Locate the cell with the specified text and output its (X, Y) center coordinate. 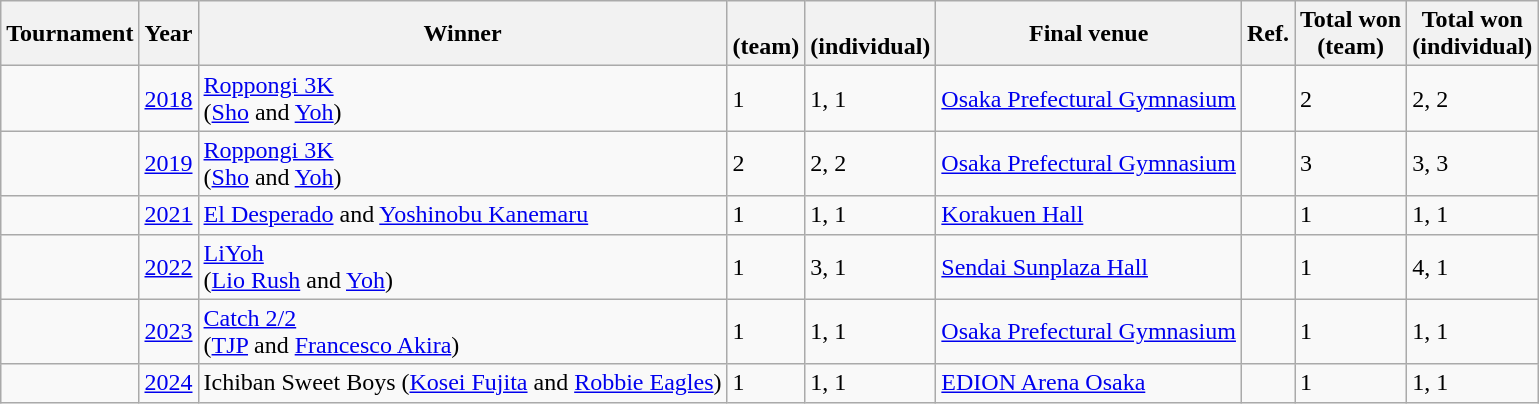
Catch 2/2(TJP and Francesco Akira) (462, 332)
3, 1 (870, 266)
4, 1 (1472, 266)
Sendai Sunplaza Hall (1089, 266)
Year (168, 34)
El Desperado and Yoshinobu Kanemaru (462, 215)
Tournament (70, 34)
2023 (168, 332)
Ref. (1268, 34)
Total won(individual) (1472, 34)
2018 (168, 98)
(team) (766, 34)
Total won(team) (1351, 34)
(individual) (870, 34)
2021 (168, 215)
2022 (168, 266)
LiYoh(Lio Rush and Yoh) (462, 266)
Ichiban Sweet Boys (Kosei Fujita and Robbie Eagles) (462, 383)
3, 3 (1472, 164)
Final venue (1089, 34)
Korakuen Hall (1089, 215)
Winner (462, 34)
2024 (168, 383)
2019 (168, 164)
EDION Arena Osaka (1089, 383)
3 (1351, 164)
